Locate the cell with the specified text and output its [x, y] center coordinate. 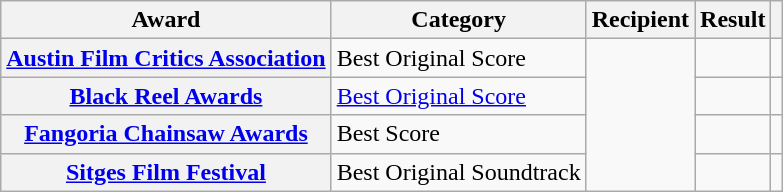
Best Score [458, 134]
Result [733, 20]
Award [166, 20]
Fangoria Chainsaw Awards [166, 134]
Best Original Soundtrack [458, 172]
Austin Film Critics Association [166, 58]
Category [458, 20]
Recipient [640, 20]
Black Reel Awards [166, 96]
Sitges Film Festival [166, 172]
